From the cell containing the given text, extract its center point as (x, y) coordinate. 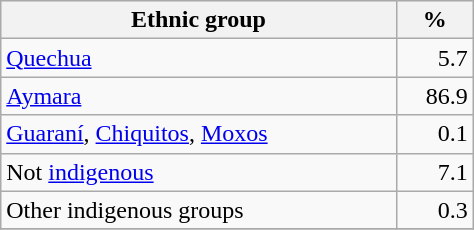
Quechua (198, 58)
0.3 (434, 210)
Aymara (198, 96)
Ethnic group (198, 20)
Guaraní, Chiquitos, Moxos (198, 134)
86.9 (434, 96)
% (434, 20)
0.1 (434, 134)
Not indigenous (198, 172)
7.1 (434, 172)
5.7 (434, 58)
Other indigenous groups (198, 210)
